Scan for the cell matching the given text and deliver its [x, y] coordinate at center. 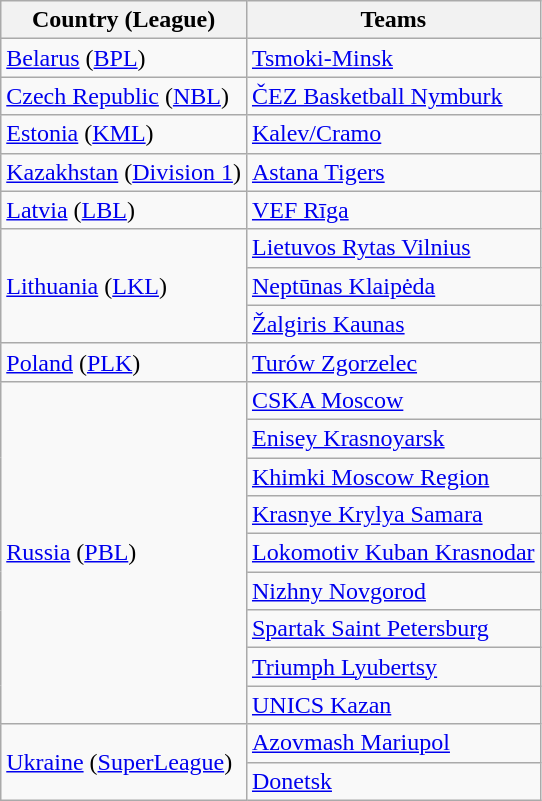
Žalgiris Kaunas [393, 324]
Donetsk [393, 781]
Khimki Moscow Region [393, 477]
ČEZ Basketball Nymburk [393, 96]
Tsmoki-Minsk [393, 58]
Lietuvos Rytas Vilnius [393, 248]
Enisey Krasnoyarsk [393, 438]
Czech Republic (NBL) [124, 96]
UNICS Kazan [393, 705]
Triumph Lyubertsy [393, 667]
Country (League) [124, 20]
Teams [393, 20]
Kalev/Cramo [393, 134]
Lokomotiv Kuban Krasnodar [393, 553]
Lithuania (LKL) [124, 286]
Estonia (KML) [124, 134]
Krasnye Krylya Samara [393, 515]
Ukraine (SuperLeague) [124, 762]
Azovmash Mariupol [393, 743]
Poland (PLK) [124, 362]
Kazakhstan (Division 1) [124, 172]
CSKA Moscow [393, 400]
Spartak Saint Petersburg [393, 629]
Nizhny Novgorod [393, 591]
Neptūnas Klaipėda [393, 286]
Russia (PBL) [124, 552]
Astana Tigers [393, 172]
Belarus (BPL) [124, 58]
Turów Zgorzelec [393, 362]
VEF Rīga [393, 210]
Latvia (LBL) [124, 210]
